Search for the cell housing the specified text and yield its (x, y) center coordinate. 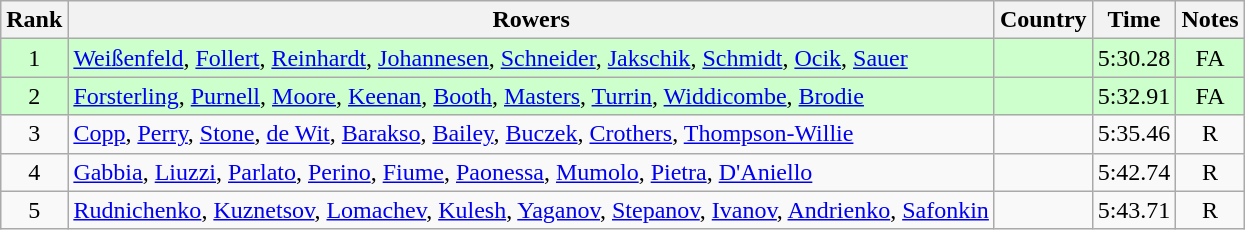
5:43.71 (1134, 210)
Forsterling, Purnell, Moore, Keenan, Booth, Masters, Turrin, Widdicombe, Brodie (532, 96)
5:35.46 (1134, 134)
3 (34, 134)
Rowers (532, 20)
5 (34, 210)
5:42.74 (1134, 172)
2 (34, 96)
5:32.91 (1134, 96)
4 (34, 172)
Country (1043, 20)
Rank (34, 20)
Time (1134, 20)
Gabbia, Liuzzi, Parlato, Perino, Fiume, Paonessa, Mumolo, Pietra, D'Aniello (532, 172)
Weißenfeld, Follert, Reinhardt, Johannesen, Schneider, Jakschik, Schmidt, Ocik, Sauer (532, 58)
Copp, Perry, Stone, de Wit, Barakso, Bailey, Buczek, Crothers, Thompson-Willie (532, 134)
5:30.28 (1134, 58)
1 (34, 58)
Notes (1210, 20)
Rudnichenko, Kuznetsov, Lomachev, Kulesh, Yaganov, Stepanov, Ivanov, Andrienko, Safonkin (532, 210)
